Determine the [X, Y] coordinate at the center of the cell enclosing the given text.  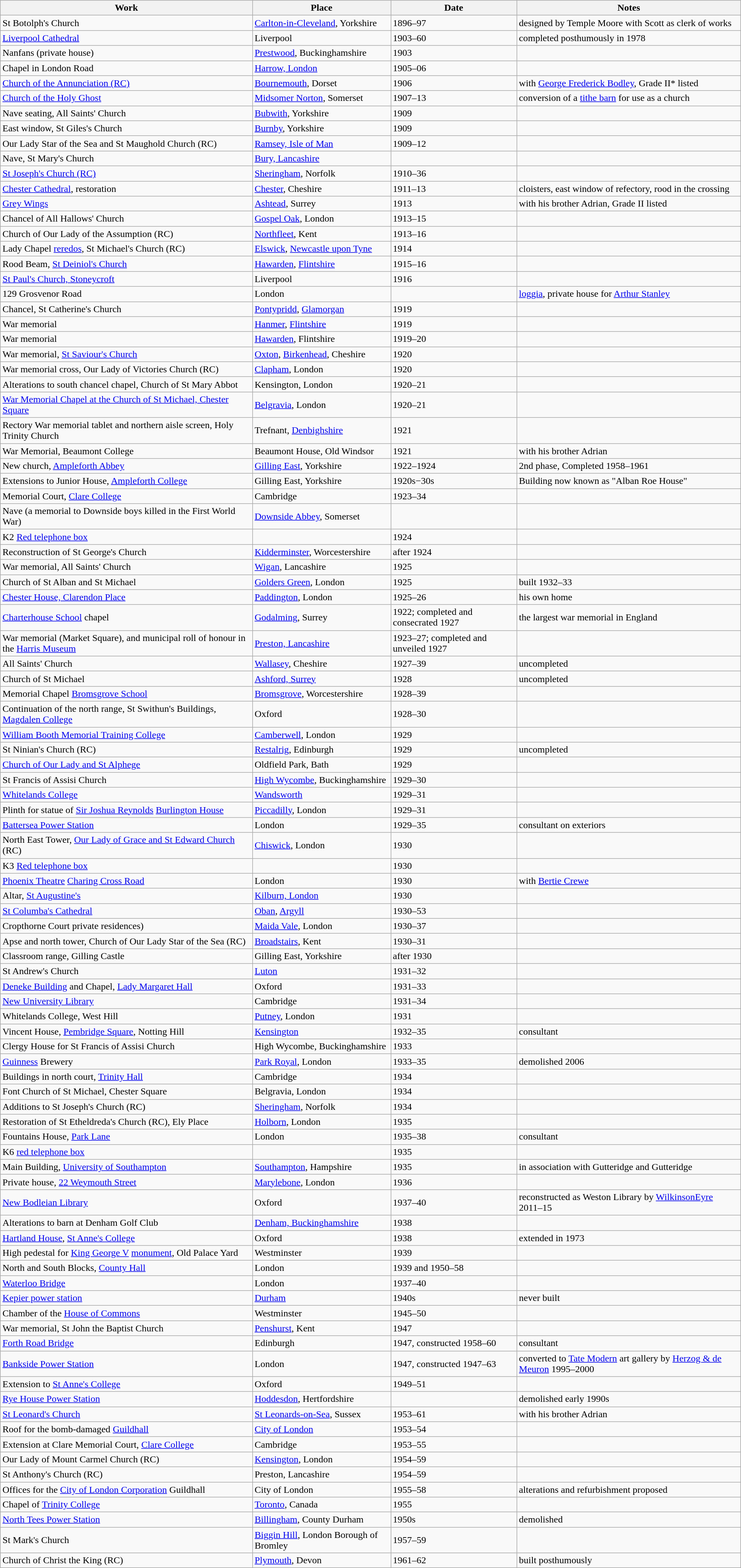
Chamber of the House of Commons [127, 1313]
1957–59 [454, 1540]
1933 [454, 1047]
Vincent House, Pembridge Square, Notting Hill [127, 1031]
1907–13 [454, 98]
converted to Tate Modern art gallery by Herzog & de Meuron 1995–2000 [629, 1363]
Durham [321, 1298]
1923–27; completed and unveiled 1927 [454, 643]
completed posthumously in 1978 [629, 38]
consultant on exteriors [629, 825]
Wandsworth [321, 795]
Southampton, Hampshire [321, 1167]
demolished early 1990s [629, 1399]
Restoration of St Etheldreda's Church (RC), Ely Place [127, 1122]
1922–1924 [454, 466]
with his brother Adrian, Grade II listed [629, 204]
Date [454, 8]
1906 [454, 83]
1939 and 1950–58 [454, 1268]
Midsomer Norton, Somerset [321, 98]
Extension at Clare Memorial Court, Clare College [127, 1444]
Font Church of St Michael, Chester Square [127, 1092]
Clapham, London [321, 369]
Alterations to barn at Denham Golf Club [127, 1223]
St Columba's Cathedral [127, 911]
Classroom range, Gilling Castle [127, 956]
1896–97 [454, 23]
Waterloo Bridge [127, 1283]
Kensington [321, 1031]
Liverpool Cathedral [127, 38]
Oban, Argyll [321, 911]
Bury, Lancashire [321, 158]
1903–60 [454, 38]
1932–35 [454, 1031]
1945–50 [454, 1313]
Clergy House for St Francis of Assisi Church [127, 1047]
St Mark's Church [127, 1540]
built posthumously [629, 1560]
Building now known as "Alban Roe House" [629, 481]
Offices for the City of London Corporation Guildhall [127, 1490]
1905–06 [454, 68]
Chiswick, London [321, 845]
Putney, London [321, 1016]
his own home [629, 597]
conversion of a tithe barn for use as a church [629, 98]
1933–35 [454, 1062]
Church of the Holy Ghost [127, 98]
New University Library [127, 1001]
1911–13 [454, 189]
Plymouth, Devon [321, 1560]
1924 [454, 537]
Main Building, University of Southampton [127, 1167]
1928 [454, 679]
Rectory War memorial tablet and northern aisle screen, Holy Trinity Church [127, 430]
Battersea Power Station [127, 825]
1953–54 [454, 1429]
St Andrew's Church [127, 971]
New church, Ampleforth Abbey [127, 466]
Private house, 22 Weymouth Street [127, 1182]
Hartland House, St Anne's College [127, 1238]
North East Tower, Our Lady of Grace and St Edward Church (RC) [127, 845]
the largest war memorial in England [629, 617]
1925–26 [454, 597]
War memorial, All Saints' Church [127, 567]
Charterhouse School chapel [127, 617]
St Anthony's Church (RC) [127, 1474]
Luton [321, 971]
demolished [629, 1520]
1961–62 [454, 1560]
1930–53 [454, 911]
Fountains House, Park Lane [127, 1137]
Restalrig, Edinburgh [321, 750]
after 1924 [454, 552]
Work [127, 8]
Burnby, Yorkshire [321, 128]
Ashford, Surrey [321, 679]
1930–31 [454, 941]
Bankside Power Station [127, 1363]
1931–32 [454, 971]
1955–58 [454, 1490]
Broadstairs, Kent [321, 941]
1947, constructed 1958–60 [454, 1343]
loggia, private house for Arthur Stanley [629, 294]
after 1930 [454, 956]
Church of Our Lady and St Alphege [127, 765]
Lady Chapel reredos, St Michael's Church (RC) [127, 249]
Penshurst, Kent [321, 1328]
War memorial, St John the Baptist Church [127, 1328]
Toronto, Canada [321, 1505]
Church of the Annunciation (RC) [127, 83]
Additions to St Joseph's Church (RC) [127, 1107]
1913–16 [454, 234]
1936 [454, 1182]
Our Lady Star of the Sea and St Maughold Church (RC) [127, 143]
Extensions to Junior House, Ampleforth College [127, 481]
Altar, St Augustine's [127, 896]
Ashtead, Surrey [321, 204]
1928–39 [454, 694]
St Leonard's Church [127, 1414]
War memorial (Market Square), and municipal roll of honour in the Harris Museum [127, 643]
Piccadilly, London [321, 810]
War memorial cross, Our Lady of Victories Church (RC) [127, 369]
St Joseph's Church (RC) [127, 173]
1916 [454, 279]
1931 [454, 1016]
Chapel of Trinity College [127, 1505]
built 1932–33 [629, 582]
cloisters, east window of refectory, rood in the crossing [629, 189]
Church of Our Lady of the Assumption (RC) [127, 234]
reconstructed as Weston Library by WilkinsonEyre 2011–15 [629, 1202]
1939 [454, 1253]
Nanfans (private house) [127, 53]
Bubwith, Yorkshire [321, 113]
New Bodleian Library [127, 1202]
1914 [454, 249]
K6 red telephone box [127, 1152]
Kepier power station [127, 1298]
St Leonards-on-Sea, Sussex [321, 1414]
Buildings in north court, Trinity Hall [127, 1077]
1903 [454, 53]
Extension to St Anne's College [127, 1384]
Continuation of the north range, St Swithun's Buildings, Magdalen College [127, 714]
Oldfield Park, Bath [321, 765]
Nave (a memorial to Downside boys killed in the First World War) [127, 517]
Hoddesdon, Hertfordshire [321, 1399]
War memorial, St Saviour's Church [127, 354]
Our Lady of Mount Carmel Church (RC) [127, 1459]
1928–30 [454, 714]
1931–33 [454, 986]
William Booth Memorial Training College [127, 735]
2nd phase, Completed 1958–1961 [629, 466]
Kidderminster, Worcestershire [321, 552]
Bournemouth, Dorset [321, 83]
Biggin Hill, London Borough of Bromley [321, 1540]
alterations and refurbishment proposed [629, 1490]
Guinness Brewery [127, 1062]
Memorial Court, Clare College [127, 496]
Deneke Building and Chapel, Lady Margaret Hall [127, 986]
War Memorial, Beaumont College [127, 451]
Apse and north tower, Church of Our Lady Star of the Sea (RC) [127, 941]
Oxton, Birkenhead, Cheshire [321, 354]
Paddington, London [321, 597]
Gospel Oak, London [321, 219]
Notes [629, 8]
Church of St Alban and St Michael [127, 582]
Whitelands College [127, 795]
1949–51 [454, 1384]
Carlton-in-Cleveland, Yorkshire [321, 23]
Wallasey, Cheshire [321, 664]
Memorial Chapel Bromsgrove School [127, 694]
East window, St Giles's Church [127, 128]
Nave, St Mary's Church [127, 158]
1929–35 [454, 825]
demolished 2006 [629, 1062]
1953–55 [454, 1444]
1935–38 [454, 1137]
Whitelands College, West Hill [127, 1016]
1947 [454, 1328]
North Tees Power Station [127, 1520]
Bromsgrove, Worcestershire [321, 694]
High pedestal for King George V monument, Old Palace Yard [127, 1253]
1915–16 [454, 264]
Holborn, London [321, 1122]
never built [629, 1298]
1909–12 [454, 143]
Park Royal, London [321, 1062]
North and South Blocks, County Hall [127, 1268]
Church of St Michael [127, 679]
1927–39 [454, 664]
Ramsey, Isle of Man [321, 143]
1913 [454, 204]
Downside Abbey, Somerset [321, 517]
1923–34 [454, 496]
Godalming, Surrey [321, 617]
Chancel of All Hallows' Church [127, 219]
1920s−30s [454, 481]
1929–30 [454, 780]
Place [321, 8]
Billingham, County Durham [321, 1520]
All Saints' Church [127, 664]
K2 Red telephone box [127, 537]
1913–15 [454, 219]
Reconstruction of St George's Church [127, 552]
Chancel, St Catherine's Church [127, 309]
with George Frederick Bodley, Grade II* listed [629, 83]
Wigan, Lancashire [321, 567]
Chester Cathedral, restoration [127, 189]
St Francis of Assisi Church [127, 780]
Church of Christ the King (RC) [127, 1560]
St Botolph's Church [127, 23]
1955 [454, 1505]
Chester, Cheshire [321, 189]
extended in 1973 [629, 1238]
Rood Beam, St Deiniol's Church [127, 264]
Elswick, Newcastle upon Tyne [321, 249]
1930–37 [454, 926]
St Ninian's Church (RC) [127, 750]
1940s [454, 1298]
Maida Vale, London [321, 926]
Denham, Buckinghamshire [321, 1223]
Chapel in London Road [127, 68]
1953–61 [454, 1414]
Edinburgh [321, 1343]
Pontypridd, Glamorgan [321, 309]
Golders Green, London [321, 582]
1922; completed and consecrated 1927 [454, 617]
Plinth for statue of Sir Joshua Reynolds Burlington House [127, 810]
St Paul's Church, Stoneycroft [127, 279]
1950s [454, 1520]
Nave seating, All Saints' Church [127, 113]
Phoenix Theatre Charing Cross Road [127, 881]
Roof for the bomb-damaged Guildhall [127, 1429]
Rye House Power Station [127, 1399]
1919–20 [454, 339]
with Bertie Crewe [629, 881]
1931–34 [454, 1001]
Chester House, Clarendon Place [127, 597]
Harrow, London [321, 68]
Hanmer, Flintshire [321, 324]
Prestwood, Buckinghamshire [321, 53]
Alterations to south chancel chapel, Church of St Mary Abbot [127, 384]
Kilburn, London [321, 896]
Forth Road Bridge [127, 1343]
Beaumont House, Old Windsor [321, 451]
Camberwell, London [321, 735]
Cropthorne Court private residences) [127, 926]
Northfleet, Kent [321, 234]
designed by Temple Moore with Scott as clerk of works [629, 23]
Trefnant, Denbighshire [321, 430]
1947, constructed 1947–63 [454, 1363]
K3 Red telephone box [127, 866]
Grey Wings [127, 204]
129 Grosvenor Road [127, 294]
1910–36 [454, 173]
Marylebone, London [321, 1182]
in association with Gutteridge and Gutteridge [629, 1167]
War Memorial Chapel at the Church of St Michael, Chester Square [127, 404]
